Provide the [x, y] coordinate of the cell's center where the given text is located.  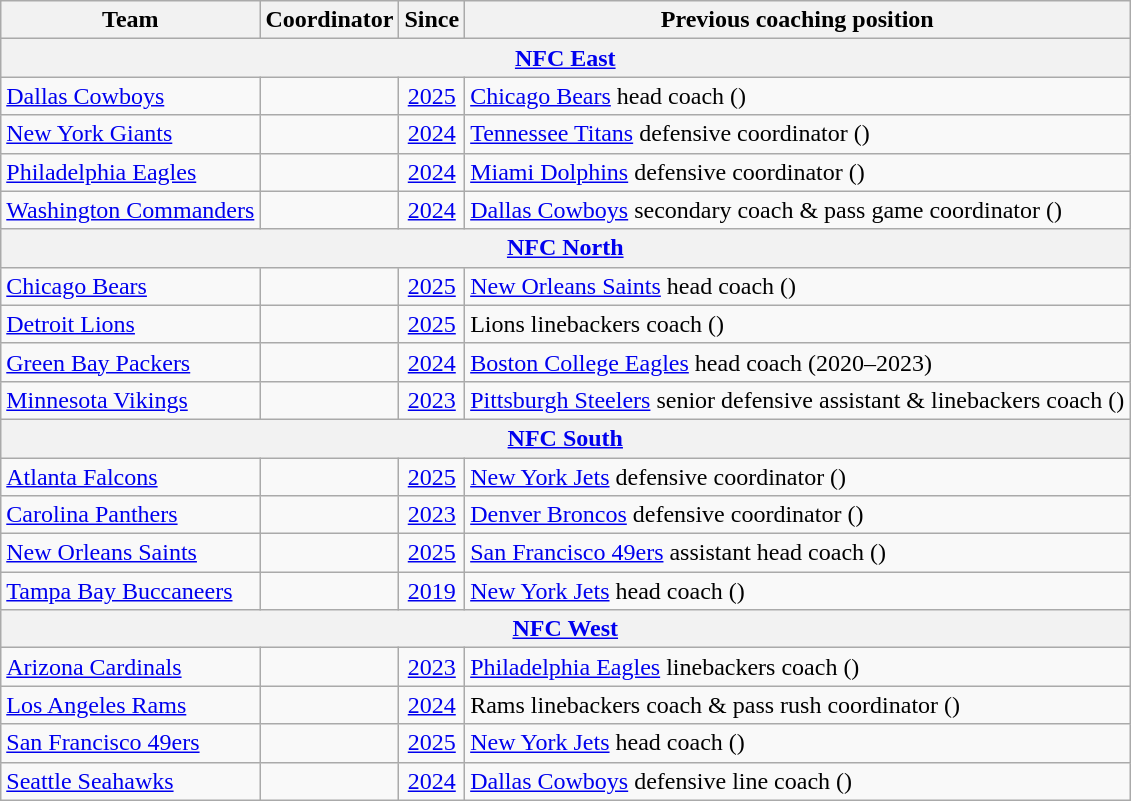
Seattle Seahawks [130, 781]
New Orleans Saints head coach () [798, 286]
Arizona Cardinals [130, 667]
Washington Commanders [130, 210]
Lions linebackers coach () [798, 324]
Previous coaching position [798, 20]
Green Bay Packers [130, 362]
Denver Broncos defensive coordinator () [798, 515]
Miami Dolphins defensive coordinator () [798, 172]
Carolina Panthers [130, 515]
NFC East [566, 58]
Tampa Bay Buccaneers [130, 591]
Boston College Eagles head coach (2020–2023) [798, 362]
NFC West [566, 629]
Atlanta Falcons [130, 477]
NFC South [566, 438]
Detroit Lions [130, 324]
Chicago Bears [130, 286]
Since [432, 20]
San Francisco 49ers assistant head coach () [798, 553]
New York Jets defensive coordinator () [798, 477]
Team [130, 20]
Tennessee Titans defensive coordinator () [798, 134]
Philadelphia Eagles linebackers coach () [798, 667]
Chicago Bears head coach () [798, 96]
Rams linebackers coach & pass rush coordinator () [798, 705]
Dallas Cowboys defensive line coach () [798, 781]
Pittsburgh Steelers senior defensive assistant & linebackers coach () [798, 400]
Los Angeles Rams [130, 705]
San Francisco 49ers [130, 743]
New York Giants [130, 134]
Coordinator [330, 20]
NFC North [566, 248]
Philadelphia Eagles [130, 172]
New Orleans Saints [130, 553]
Dallas Cowboys [130, 96]
2019 [432, 591]
Dallas Cowboys secondary coach & pass game coordinator () [798, 210]
Minnesota Vikings [130, 400]
